Locate the cell with the specified text and output its (X, Y) center coordinate. 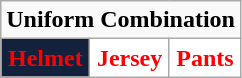
Uniform Combination (121, 20)
Jersey (130, 58)
Pants (204, 58)
Helmet (46, 58)
